Identify which cell holds the provided text, then report its (X, Y) central coordinate. 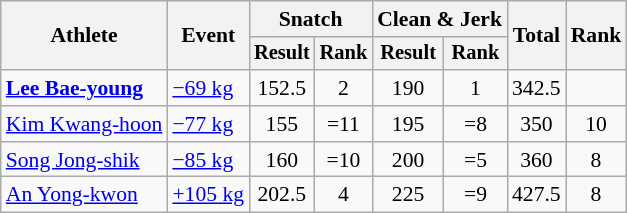
200 (408, 160)
155 (282, 124)
Clean & Jerk (440, 19)
=9 (476, 195)
427.5 (536, 195)
Total (536, 36)
Lee Bae-young (84, 88)
Kim Kwang-hoon (84, 124)
Snatch (310, 19)
350 (536, 124)
342.5 (536, 88)
190 (408, 88)
10 (596, 124)
Event (208, 36)
=8 (476, 124)
360 (536, 160)
Athlete (84, 36)
An Yong-kwon (84, 195)
+105 kg (208, 195)
−85 kg (208, 160)
195 (408, 124)
152.5 (282, 88)
Song Jong-shik (84, 160)
=11 (344, 124)
4 (344, 195)
=10 (344, 160)
160 (282, 160)
225 (408, 195)
−69 kg (208, 88)
2 (344, 88)
=5 (476, 160)
202.5 (282, 195)
1 (476, 88)
−77 kg (208, 124)
